Extract the [X, Y] coordinate from the center of the cell holding the provided text.  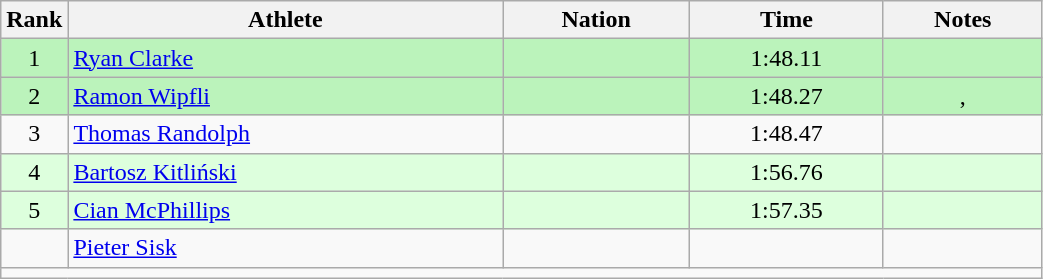
1:48.47 [786, 134]
5 [34, 210]
1:48.27 [786, 96]
Ryan Clarke [286, 58]
Ramon Wipfli [286, 96]
1:48.11 [786, 58]
Rank [34, 20]
2 [34, 96]
Time [786, 20]
Thomas Randolph [286, 134]
Athlete [286, 20]
Pieter Sisk [286, 248]
1:57.35 [786, 210]
3 [34, 134]
4 [34, 172]
Cian McPhillips [286, 210]
Bartosz Kitliński [286, 172]
, [962, 96]
Notes [962, 20]
Nation [596, 20]
1:56.76 [786, 172]
1 [34, 58]
